Return the [x, y] coordinate for the center point of the cell that contains the specified text.  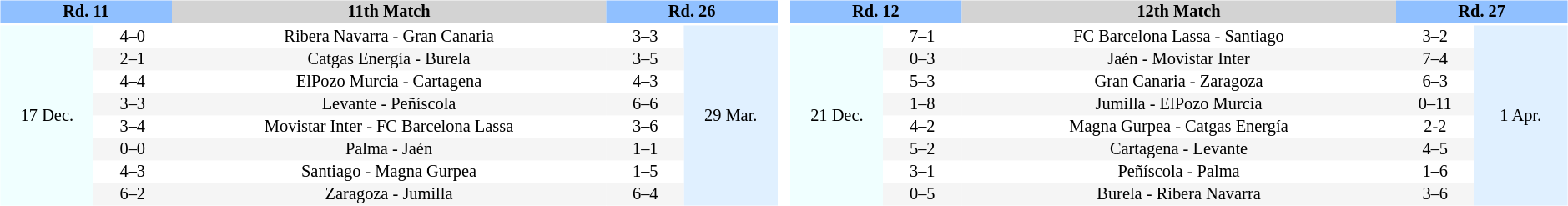
Peñíscola - Palma [1178, 172]
ElPozo Murcia - Cartagena [389, 82]
6–6 [646, 105]
2-2 [1435, 127]
Rd. 12 [876, 12]
Palma - Jaén [389, 150]
3–4 [132, 127]
Catgas Energía - Burela [389, 60]
Gran Canaria - Zaragoza [1178, 82]
Zaragoza - Jumilla [389, 195]
7–1 [923, 37]
17 Dec. [47, 115]
0–3 [923, 60]
Santiago - Magna Gurpea [389, 172]
Rd. 27 [1482, 12]
1 Apr. [1520, 115]
Ribera Navarra - Gran Canaria [389, 37]
1–8 [923, 105]
11th Match [389, 12]
5–2 [923, 150]
3–2 [1435, 37]
0–11 [1435, 105]
21 Dec. [837, 115]
6–4 [646, 195]
Movistar Inter - FC Barcelona Lassa [389, 127]
4–5 [1435, 150]
7–4 [1435, 60]
3–1 [923, 172]
Jaén - Movistar Inter [1178, 60]
6–2 [132, 195]
4–2 [923, 127]
3–5 [646, 60]
6–3 [1435, 82]
FC Barcelona Lassa - Santiago [1178, 37]
4–0 [132, 37]
4–4 [132, 82]
5–3 [923, 82]
1–1 [646, 150]
0–5 [923, 195]
1–5 [646, 172]
12th Match [1178, 12]
1–6 [1435, 172]
0–0 [132, 150]
Jumilla - ElPozo Murcia [1178, 105]
Rd. 26 [693, 12]
Magna Gurpea - Catgas Energía [1178, 127]
29 Mar. [731, 115]
Burela - Ribera Navarra [1178, 195]
Cartagena - Levante [1178, 150]
Levante - Peñíscola [389, 105]
2–1 [132, 60]
Rd. 11 [85, 12]
